Determine the [X, Y] coordinate at the center of the cell enclosing the given text.  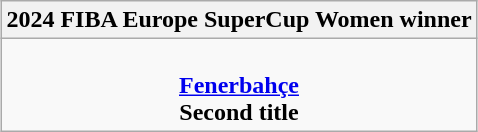
2024 FIBA Europe SuperCup Women winner [239, 20]
FenerbahçeSecond title [239, 85]
